Extract the [X, Y] coordinate from the center of the cell holding the provided text.  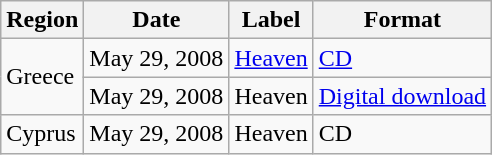
Region [42, 20]
Greece [42, 77]
Format [402, 20]
Cyprus [42, 134]
Digital download [402, 96]
Label [271, 20]
Date [156, 20]
